Find where the given text appears and provide that cell's center as (x, y) coordinate. 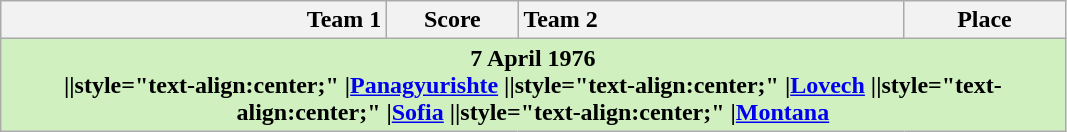
Score (452, 20)
Team 2 (711, 20)
Team 1 (194, 20)
Place (984, 20)
